Capture the cell that displays the provided text and extract its [x, y] central coordinate. 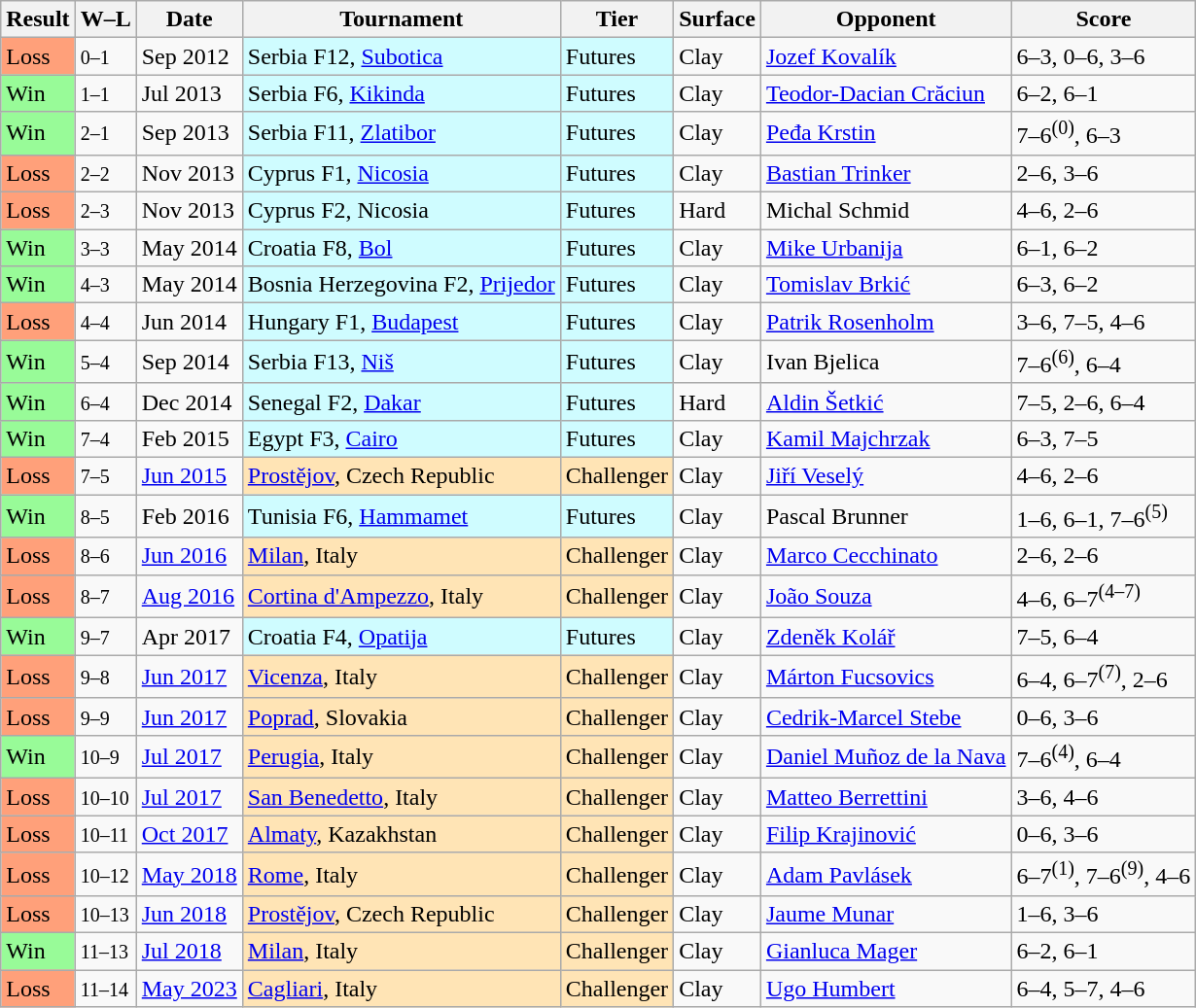
2–2 [105, 173]
1–6, 3–6 [1104, 915]
Surface [718, 19]
Croatia F4, Opatija [401, 637]
Hungary F1, Budapest [401, 322]
Gianluca Mager [886, 952]
8–5 [105, 517]
Michal Schmid [886, 211]
Senegal F2, Dakar [401, 401]
Patrik Rosenholm [886, 322]
San Benedetto, Italy [401, 797]
Opponent [886, 19]
Marco Cecchinato [886, 556]
7–5, 2–6, 6–4 [1104, 401]
7–5, 6–4 [1104, 637]
Jun 2016 [189, 556]
2–6, 2–6 [1104, 556]
4–3 [105, 285]
Apr 2017 [189, 637]
Oct 2017 [189, 834]
2–6, 3–6 [1104, 173]
Vicenza, Italy [401, 677]
9–9 [105, 716]
Tomislav Brkić [886, 285]
Serbia F13, Niš [401, 362]
Sep 2013 [189, 134]
Daniel Muñoz de la Nava [886, 756]
Jaume Munar [886, 915]
Rome, Italy [401, 875]
Egypt F3, Cairo [401, 438]
6–4 [105, 401]
9–8 [105, 677]
Poprad, Slovakia [401, 716]
May 2023 [189, 989]
Kamil Majchrzak [886, 438]
3–6, 7–5, 4–6 [1104, 322]
Pascal Brunner [886, 517]
Jul 2018 [189, 952]
Feb 2015 [189, 438]
Cyprus F1, Nicosia [401, 173]
3–3 [105, 248]
Cagliari, Italy [401, 989]
Cedrik-Marcel Stebe [886, 716]
Tunisia F6, Hammamet [401, 517]
Bosnia Herzegovina F2, Prijedor [401, 285]
Score [1104, 19]
Jun 2015 [189, 475]
Jun 2014 [189, 322]
Peđa Krstin [886, 134]
8–7 [105, 597]
Perugia, Italy [401, 756]
Sep 2012 [189, 56]
7–6(4), 6–4 [1104, 756]
Sep 2014 [189, 362]
6–4, 5–7, 4–6 [1104, 989]
6–1, 6–2 [1104, 248]
Almaty, Kazakhstan [401, 834]
7–4 [105, 438]
Ivan Bjelica [886, 362]
9–7 [105, 637]
Ugo Humbert [886, 989]
Aldin Šetkić [886, 401]
3–6, 4–6 [1104, 797]
Matteo Berrettini [886, 797]
W–L [105, 19]
Feb 2016 [189, 517]
Serbia F6, Kikinda [401, 93]
Jiří Veselý [886, 475]
6–4, 6–7(7), 2–6 [1104, 677]
10–12 [105, 875]
Tournament [401, 19]
10–11 [105, 834]
Adam Pavlásek [886, 875]
10–9 [105, 756]
Filip Krajinović [886, 834]
6–7(1), 7–6(9), 4–6 [1104, 875]
Cyprus F2, Nicosia [401, 211]
7–6(6), 6–4 [1104, 362]
11–13 [105, 952]
6–3, 7–5 [1104, 438]
1–6, 6–1, 7–6(5) [1104, 517]
Jul 2013 [189, 93]
4–6, 6–7(4–7) [1104, 597]
Croatia F8, Bol [401, 248]
8–6 [105, 556]
7–6(0), 6–3 [1104, 134]
João Souza [886, 597]
2–1 [105, 134]
Jozef Kovalík [886, 56]
Serbia F11, Zlatibor [401, 134]
Teodor-Dacian Crăciun [886, 93]
Mike Urbanija [886, 248]
Márton Fucsovics [886, 677]
Date [189, 19]
Cortina d'Ampezzo, Italy [401, 597]
4–4 [105, 322]
0–1 [105, 56]
Result [38, 19]
Serbia F12, Subotica [401, 56]
1–1 [105, 93]
Aug 2016 [189, 597]
Bastian Trinker [886, 173]
5–4 [105, 362]
Dec 2014 [189, 401]
6–3, 0–6, 3–6 [1104, 56]
11–14 [105, 989]
10–10 [105, 797]
2–3 [105, 211]
Jun 2018 [189, 915]
7–5 [105, 475]
Zdeněk Kolář [886, 637]
6–3, 6–2 [1104, 285]
May 2018 [189, 875]
Tier [616, 19]
10–13 [105, 915]
